Search for the cell housing the specified text and yield its (x, y) center coordinate. 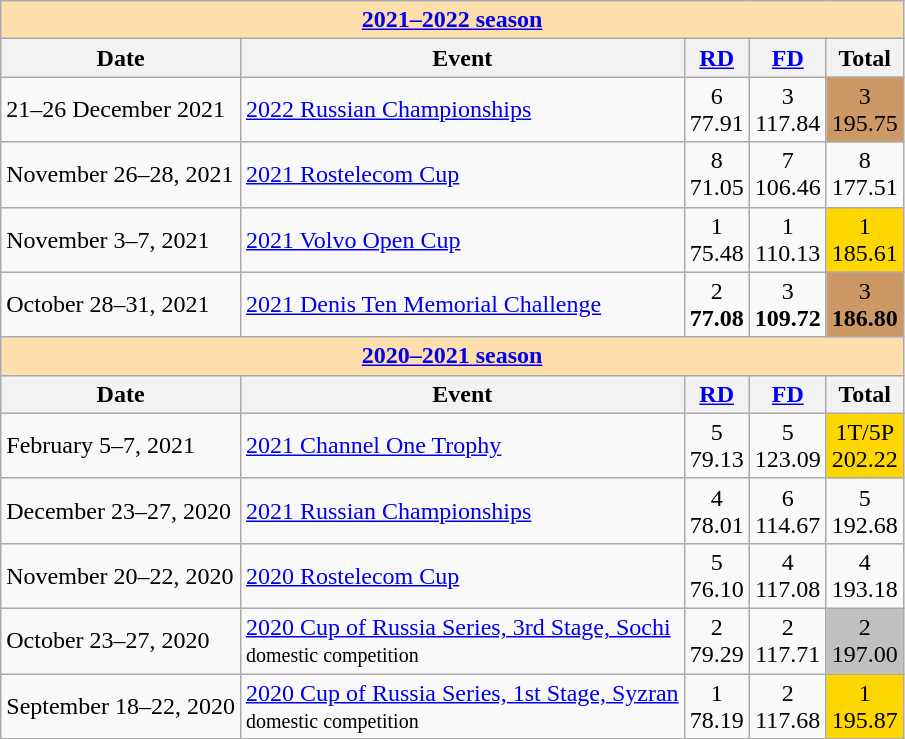
2021–2022 season (452, 20)
4 78.01 (716, 510)
5 123.09 (788, 446)
2022 Russian Championships (462, 110)
2020 Cup of Russia Series, 3rd Stage, Sochi domestic competition (462, 640)
4 117.08 (788, 576)
3 186.80 (864, 304)
2021 Russian Championships (462, 510)
3 195.75 (864, 110)
1 195.87 (864, 706)
2021 Rostelecom Cup (462, 174)
7 106.46 (788, 174)
3 109.72 (788, 304)
2020–2021 season (452, 356)
2 117.68 (788, 706)
2 197.00 (864, 640)
5 79.13 (716, 446)
November 26–28, 2021 (121, 174)
5 76.10 (716, 576)
2021 Volvo Open Cup (462, 240)
6 77.91 (716, 110)
2 77.08 (716, 304)
February 5–7, 2021 (121, 446)
October 23–27, 2020 (121, 640)
2 117.71 (788, 640)
4 193.18 (864, 576)
October 28–31, 2021 (121, 304)
1T/5P 202.22 (864, 446)
November 3–7, 2021 (121, 240)
1 78.19 (716, 706)
September 18–22, 2020 (121, 706)
December 23–27, 2020 (121, 510)
5 192.68 (864, 510)
2020 Rostelecom Cup (462, 576)
2021 Channel One Trophy (462, 446)
8 177.51 (864, 174)
1 185.61 (864, 240)
3 117.84 (788, 110)
November 20–22, 2020 (121, 576)
2020 Cup of Russia Series, 1st Stage, Syzran domestic competition (462, 706)
21–26 December 2021 (121, 110)
1 110.13 (788, 240)
6 114.67 (788, 510)
8 71.05 (716, 174)
2021 Denis Ten Memorial Challenge (462, 304)
2 79.29 (716, 640)
1 75.48 (716, 240)
